For the text-containing cell, return its midpoint in (X, Y) coordinate format. 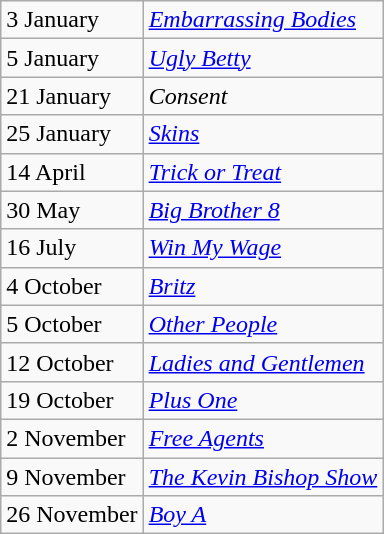
Big Brother 8 (263, 210)
16 July (72, 248)
Boy A (263, 515)
Win My Wage (263, 248)
Consent (263, 96)
Other People (263, 324)
The Kevin Bishop Show (263, 477)
12 October (72, 362)
Ladies and Gentlemen (263, 362)
2 November (72, 438)
Free Agents (263, 438)
4 October (72, 286)
Britz (263, 286)
Ugly Betty (263, 58)
30 May (72, 210)
Plus One (263, 400)
9 November (72, 477)
21 January (72, 96)
3 January (72, 20)
Embarrassing Bodies (263, 20)
5 October (72, 324)
26 November (72, 515)
19 October (72, 400)
25 January (72, 134)
Trick or Treat (263, 172)
5 January (72, 58)
14 April (72, 172)
Skins (263, 134)
